From the cell containing the given text, extract its center point as (X, Y) coordinate. 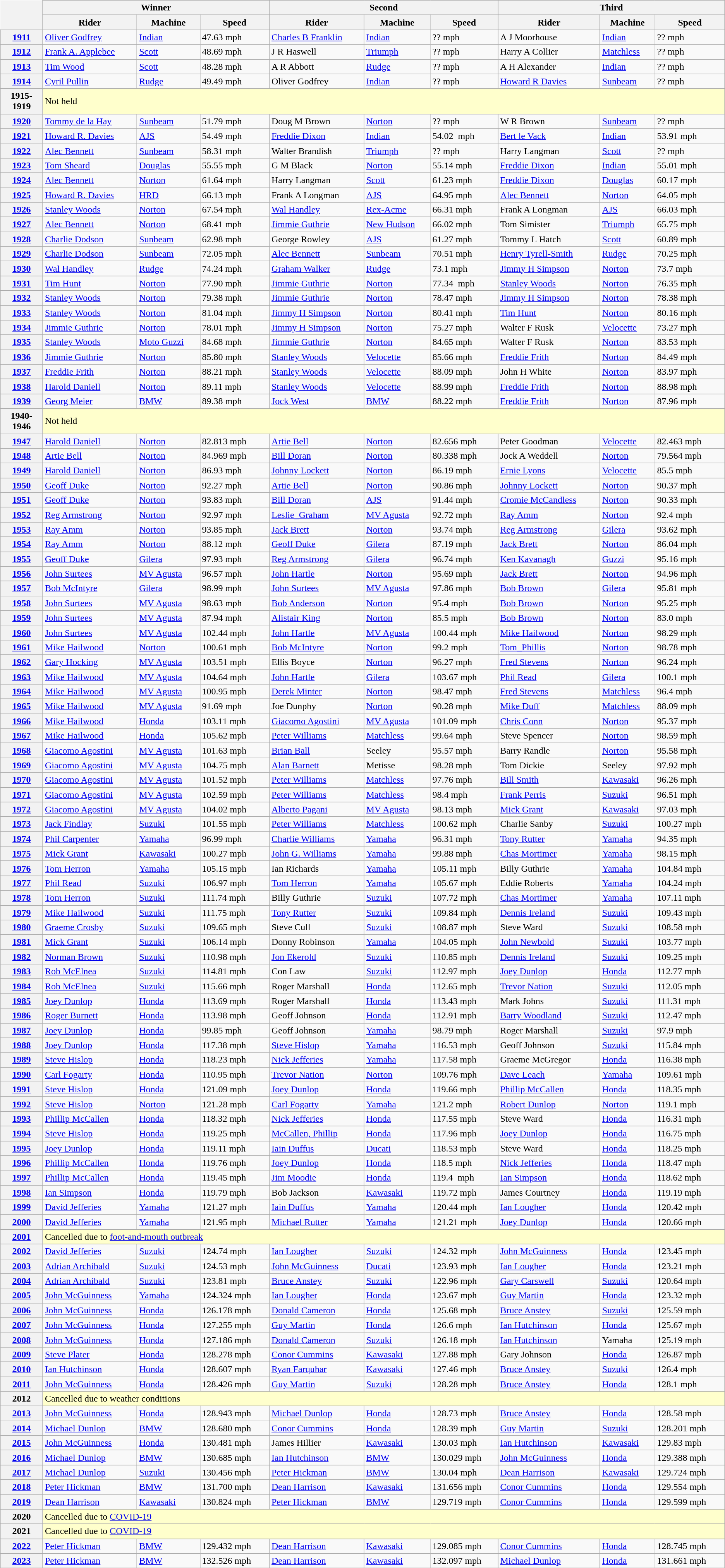
1956 (22, 574)
128.426 mph (235, 1384)
55.55 mph (235, 165)
62.98 mph (235, 239)
Metisse (397, 765)
98.29 mph (690, 632)
Barry Woodland (549, 1016)
118.35 mph (690, 1089)
105.62 mph (235, 736)
2007 (22, 1325)
66.31 mph (464, 210)
96.57 mph (235, 574)
93.85 mph (235, 530)
2001 (22, 1237)
129.085 mph (464, 1546)
1958 (22, 603)
105.11 mph (464, 868)
1999 (22, 1207)
99.85 mph (235, 1030)
108.58 mph (690, 927)
82.656 mph (464, 441)
96.31 mph (464, 839)
Tommy de la Hay (90, 121)
1978 (22, 898)
1926 (22, 210)
Winner (156, 8)
76.35 mph (690, 283)
88.99 mph (464, 386)
Howard R Davies (549, 81)
93.62 mph (690, 530)
95.4 mph (464, 603)
96.99 mph (235, 839)
120.42 mph (690, 1207)
92.27 mph (235, 485)
73.27 mph (690, 327)
2009 (22, 1354)
119.76 mph (235, 1163)
97.03 mph (690, 809)
128.73 mph (464, 1414)
1969 (22, 765)
121.21 mph (464, 1222)
83.0 mph (690, 618)
99.64 mph (464, 736)
120.64 mph (690, 1281)
130.04 mph (464, 1472)
128.943 mph (235, 1414)
John H White (549, 372)
98.47 mph (464, 692)
1914 (22, 81)
111.74 mph (235, 898)
129.599 mph (690, 1502)
1951 (22, 500)
77.34 mph (464, 283)
86.19 mph (464, 471)
1963 (22, 677)
87.19 mph (464, 544)
125.59 mph (690, 1310)
124.324 mph (235, 1296)
129.432 mph (235, 1546)
2015 (22, 1443)
130.029 mph (464, 1458)
HRD (168, 195)
Charlie Sanby (549, 824)
1985 (22, 1001)
126.87 mph (690, 1354)
106.14 mph (235, 942)
112.65 mph (464, 986)
125.67 mph (690, 1325)
Roger Burnett (90, 1016)
85.66 mph (464, 357)
A J Moorhouse (549, 37)
95.25 mph (690, 603)
98.99 mph (235, 588)
Peter Goodman (549, 441)
Mike Duff (549, 706)
Alberto Pagani (316, 809)
Chris Conn (549, 721)
119.1 mph (690, 1104)
Harry A Collier (549, 52)
98.78 mph (690, 647)
Moto Guzzi (168, 342)
66.13 mph (235, 195)
2017 (22, 1472)
67.54 mph (235, 210)
107.11 mph (690, 898)
79.38 mph (235, 298)
112.05 mph (690, 986)
118.5 mph (464, 1163)
1964 (22, 692)
114.81 mph (235, 972)
47.63 mph (235, 37)
Third (611, 8)
123.45 mph (690, 1251)
126.4 mph (690, 1369)
1936 (22, 357)
131.656 mph (464, 1487)
2000 (22, 1222)
2022 (22, 1546)
1987 (22, 1030)
1940-1946 (22, 421)
2016 (22, 1458)
98.15 mph (690, 853)
Cancelled due to weather conditions (383, 1399)
55.01 mph (690, 165)
James Hillier (316, 1443)
1934 (22, 327)
1920 (22, 121)
Tom Dickie (549, 765)
1960 (22, 632)
121.09 mph (235, 1089)
82.813 mph (235, 441)
128.58 mph (690, 1414)
Mark Johns (549, 1001)
116.38 mph (690, 1060)
Dave Leach (549, 1074)
54.49 mph (235, 136)
100.1 mph (690, 677)
100.61 mph (235, 647)
88.98 mph (690, 386)
102.44 mph (235, 632)
91.44 mph (464, 500)
2003 (22, 1266)
1953 (22, 530)
96.4 mph (690, 692)
117.58 mph (464, 1060)
James Courtney (549, 1193)
Bert le Vack (549, 136)
118.32 mph (235, 1119)
127.46 mph (464, 1369)
Rex-Acme (397, 210)
119.79 mph (235, 1193)
97.92 mph (690, 765)
1947 (22, 441)
81.04 mph (235, 313)
60.89 mph (690, 239)
J R Haswell (316, 52)
70.51 mph (464, 254)
72.05 mph (235, 254)
1932 (22, 298)
2002 (22, 1251)
95.57 mph (464, 751)
92.72 mph (464, 515)
1952 (22, 515)
1979 (22, 912)
74.24 mph (235, 269)
101.55 mph (235, 824)
98.4 mph (464, 795)
1996 (22, 1163)
129.554 mph (690, 1487)
1995 (22, 1148)
128.278 mph (235, 1354)
1954 (22, 544)
John Newbold (549, 942)
Graham Walker (316, 269)
83.53 mph (690, 342)
110.85 mph (464, 957)
104.02 mph (235, 809)
Gary Carswell (549, 1281)
1935 (22, 342)
W R Brown (549, 121)
61.23 mph (464, 180)
1915-1919 (22, 101)
Steve Plater (90, 1354)
121.2 mph (464, 1104)
1955 (22, 559)
1911 (22, 37)
112.77 mph (690, 972)
George Rowley (316, 239)
127.186 mph (235, 1340)
Steve Cull (316, 927)
86.93 mph (235, 471)
121.28 mph (235, 1104)
1949 (22, 471)
Donny Robinson (316, 942)
Tom_Phillis (549, 647)
126.18 mph (464, 1340)
Derek Minter (316, 692)
109.43 mph (690, 912)
97.86 mph (464, 588)
75.27 mph (464, 327)
131.661 mph (690, 1561)
116.75 mph (690, 1133)
123.93 mph (464, 1266)
1998 (22, 1193)
1971 (22, 795)
106.97 mph (235, 883)
1923 (22, 165)
95.16 mph (690, 559)
119.72 mph (464, 1193)
1967 (22, 736)
1924 (22, 180)
A H Alexander (549, 67)
109.84 mph (464, 912)
61.64 mph (235, 180)
1982 (22, 957)
112.91 mph (464, 1016)
John G. Williams (316, 853)
117.38 mph (235, 1045)
Cancelled due to foot-and-mouth outbreak (383, 1237)
Jack Findlay (90, 824)
84.49 mph (690, 357)
1922 (22, 151)
78.47 mph (464, 298)
Charles B Franklin (316, 37)
1961 (22, 647)
51.79 mph (235, 121)
Bob Anderson (316, 603)
121.95 mph (235, 1222)
98.28 mph (464, 765)
110.95 mph (235, 1074)
119.66 mph (464, 1089)
109.76 mph (464, 1074)
73.1 mph (464, 269)
1921 (22, 136)
124.74 mph (235, 1251)
118.62 mph (690, 1178)
1981 (22, 942)
130.824 mph (235, 1502)
128.680 mph (235, 1428)
100.44 mph (464, 632)
119.4 mph (464, 1178)
1962 (22, 662)
96.74 mph (464, 559)
64.95 mph (464, 195)
115.66 mph (235, 986)
Jock West (316, 401)
1938 (22, 386)
Tim Wood (90, 67)
127.88 mph (464, 1354)
90.37 mph (690, 485)
Tom Sheard (90, 165)
125.19 mph (690, 1340)
101.52 mph (235, 780)
117.96 mph (464, 1133)
Charlie Williams (316, 839)
128.28 mph (464, 1384)
90.86 mph (464, 485)
103.77 mph (690, 942)
112.47 mph (690, 1016)
78.01 mph (235, 327)
Georg Meier (90, 401)
Jim Moodie (316, 1178)
54.02 mph (464, 136)
Barry Randle (549, 751)
118.23 mph (235, 1060)
119.25 mph (235, 1133)
Steve Spencer (549, 736)
132.097 mph (464, 1561)
A R Abbott (316, 67)
98.79 mph (464, 1030)
87.96 mph (690, 401)
1990 (22, 1074)
Alan Barnett (316, 765)
Leslie_Graham (316, 515)
1977 (22, 883)
116.53 mph (464, 1045)
Jon Ekerold (316, 957)
G M Black (316, 165)
2004 (22, 1281)
97.76 mph (464, 780)
101.09 mph (464, 721)
129.724 mph (690, 1472)
1948 (22, 456)
Ernie Lyons (549, 471)
84.68 mph (235, 342)
1959 (22, 618)
104.75 mph (235, 765)
97.93 mph (235, 559)
78.38 mph (690, 298)
120.66 mph (690, 1222)
2021 (22, 1531)
1984 (22, 986)
95.81 mph (690, 588)
Tom Simister (549, 224)
131.700 mph (235, 1487)
103.11 mph (235, 721)
100.95 mph (235, 692)
100.62 mph (464, 824)
77.90 mph (235, 283)
130.456 mph (235, 1472)
79.564 mph (690, 456)
129.83 mph (690, 1443)
68.41 mph (235, 224)
1988 (22, 1045)
1975 (22, 853)
104.64 mph (235, 677)
Guzzi (627, 559)
92.97 mph (235, 515)
130.685 mph (235, 1458)
89.11 mph (235, 386)
Walter Brandish (316, 151)
New Hudson (397, 224)
103.51 mph (235, 662)
2023 (22, 1561)
1994 (22, 1133)
123.81 mph (235, 1281)
61.27 mph (464, 239)
98.13 mph (464, 809)
101.63 mph (235, 751)
86.04 mph (690, 544)
Second (383, 8)
1972 (22, 809)
95.69 mph (464, 574)
1986 (22, 1016)
84.65 mph (464, 342)
94.35 mph (690, 839)
93.74 mph (464, 530)
1970 (22, 780)
83.97 mph (690, 372)
Ryan Farquhar (316, 1369)
111.31 mph (690, 1001)
80.41 mph (464, 313)
88.12 mph (235, 544)
119.19 mph (690, 1193)
80.16 mph (690, 313)
96.27 mph (464, 662)
2008 (22, 1340)
117.55 mph (464, 1119)
128.201 mph (690, 1428)
Gary Johnson (549, 1354)
98.63 mph (235, 603)
125.68 mph (464, 1310)
Frank A. Applebee (90, 52)
1966 (22, 721)
Robert Dunlop (549, 1104)
1989 (22, 1060)
119.11 mph (235, 1148)
1980 (22, 927)
Cromie McCandless (549, 500)
89.38 mph (235, 401)
1992 (22, 1104)
Graeme Crosby (90, 927)
112.97 mph (464, 972)
Bill Smith (549, 780)
96.51 mph (690, 795)
1928 (22, 239)
1968 (22, 751)
109.65 mph (235, 927)
73.7 mph (690, 269)
98.59 mph (690, 736)
104.84 mph (690, 868)
49.49 mph (235, 81)
Jock A Weddell (549, 456)
109.25 mph (690, 957)
1930 (22, 269)
129.719 mph (464, 1502)
58.31 mph (235, 151)
65.75 mph (690, 224)
90.28 mph (464, 706)
1929 (22, 254)
1912 (22, 52)
Norman Brown (90, 957)
88.21 mph (235, 372)
Con Law (316, 972)
1913 (22, 67)
97.9 mph (690, 1030)
Brian Ball (316, 751)
95.58 mph (690, 751)
1939 (22, 401)
2014 (22, 1428)
Graeme McGregor (549, 1060)
95.37 mph (690, 721)
127.255 mph (235, 1325)
123.67 mph (464, 1296)
1957 (22, 588)
109.61 mph (690, 1074)
104.05 mph (464, 942)
96.26 mph (690, 780)
104.24 mph (690, 883)
1925 (22, 195)
116.31 mph (690, 1119)
2018 (22, 1487)
1997 (22, 1178)
1991 (22, 1089)
2010 (22, 1369)
108.87 mph (464, 927)
McCallen, Phillip (316, 1133)
48.28 mph (235, 67)
128.745 mph (690, 1546)
Tommy L Hatch (549, 239)
66.02 mph (464, 224)
Cyril Pullin (90, 81)
Alistair King (316, 618)
123.21 mph (690, 1266)
Bob Jackson (316, 1193)
118.47 mph (690, 1163)
1927 (22, 224)
55.14 mph (464, 165)
124.32 mph (464, 1251)
1993 (22, 1119)
2005 (22, 1296)
84.969 mph (235, 456)
80.338 mph (464, 456)
Doug M Brown (316, 121)
99.2 mph (464, 647)
128.1 mph (690, 1384)
129.388 mph (690, 1458)
130.481 mph (235, 1443)
92.4 mph (690, 515)
Ian Richards (316, 868)
105.67 mph (464, 883)
2012 (22, 1399)
119.45 mph (235, 1178)
132.526 mph (235, 1561)
126.178 mph (235, 1310)
Gary Hocking (90, 662)
53.91 mph (690, 136)
111.75 mph (235, 912)
126.6 mph (464, 1325)
Ellis Boyce (316, 662)
94.96 mph (690, 574)
130.03 mph (464, 1443)
Eddie Roberts (549, 883)
1931 (22, 283)
1983 (22, 972)
110.98 mph (235, 957)
90.33 mph (690, 500)
82.463 mph (690, 441)
Frank Perris (549, 795)
2011 (22, 1384)
128.607 mph (235, 1369)
70.25 mph (690, 254)
113.69 mph (235, 1001)
2013 (22, 1414)
120.44 mph (464, 1207)
60.17 mph (690, 180)
118.53 mph (464, 1148)
1937 (22, 372)
107.72 mph (464, 898)
103.67 mph (464, 677)
2019 (22, 1502)
64.05 mph (690, 195)
1976 (22, 868)
88.22 mph (464, 401)
122.96 mph (464, 1281)
128.39 mph (464, 1428)
113.43 mph (464, 1001)
123.32 mph (690, 1296)
1965 (22, 706)
Michael Rutter (316, 1222)
91.69 mph (235, 706)
102.59 mph (235, 795)
2006 (22, 1310)
1950 (22, 485)
121.27 mph (235, 1207)
66.03 mph (690, 210)
Ken Kavanagh (549, 559)
Joe Dunphy (316, 706)
Henry Tyrell-Smith (549, 254)
105.15 mph (235, 868)
Phil Carpenter (90, 839)
87.94 mph (235, 618)
96.24 mph (690, 662)
48.69 mph (235, 52)
1933 (22, 313)
124.53 mph (235, 1266)
113.98 mph (235, 1016)
2020 (22, 1517)
115.84 mph (690, 1045)
1974 (22, 839)
99.88 mph (464, 853)
93.83 mph (235, 500)
85.80 mph (235, 357)
118.25 mph (690, 1148)
1973 (22, 824)
